Determine the (X, Y) coordinate at the center of the cell enclosing the given text.  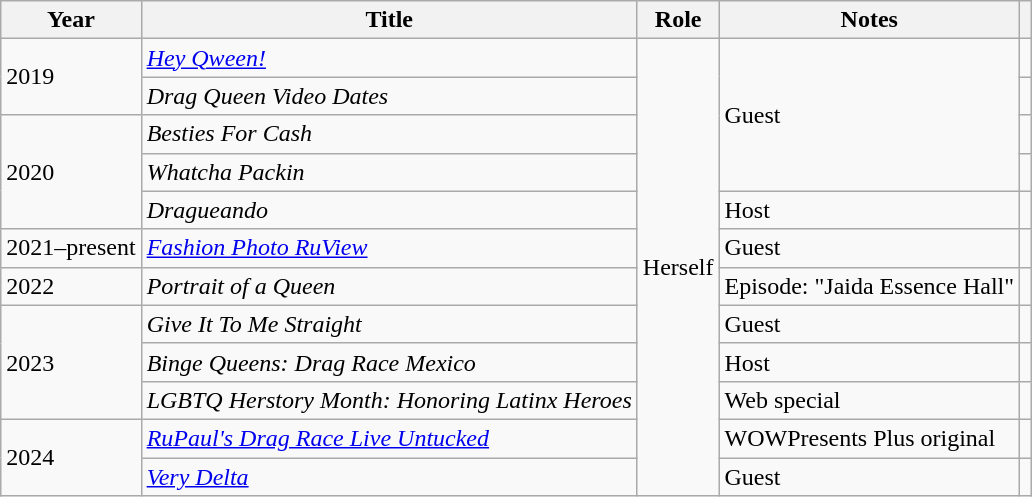
Notes (870, 20)
2021–present (71, 248)
Episode: "Jaida Essence Hall" (870, 286)
2019 (71, 77)
Herself (678, 268)
Drag Queen Video Dates (389, 96)
Whatcha Packin (389, 172)
Web special (870, 400)
2020 (71, 172)
LGBTQ Herstory Month: Honoring Latinx Heroes (389, 400)
Portrait of a Queen (389, 286)
Hey Qween! (389, 58)
Give It To Me Straight (389, 324)
Role (678, 20)
Dragueando (389, 210)
Besties For Cash (389, 134)
WOWPresents Plus original (870, 438)
Fashion Photo RuView (389, 248)
Title (389, 20)
Year (71, 20)
Very Delta (389, 477)
Binge Queens: Drag Race Mexico (389, 362)
RuPaul's Drag Race Live Untucked (389, 438)
2023 (71, 362)
2022 (71, 286)
2024 (71, 457)
